Extract the [X, Y] coordinate from the center of the cell holding the provided text.  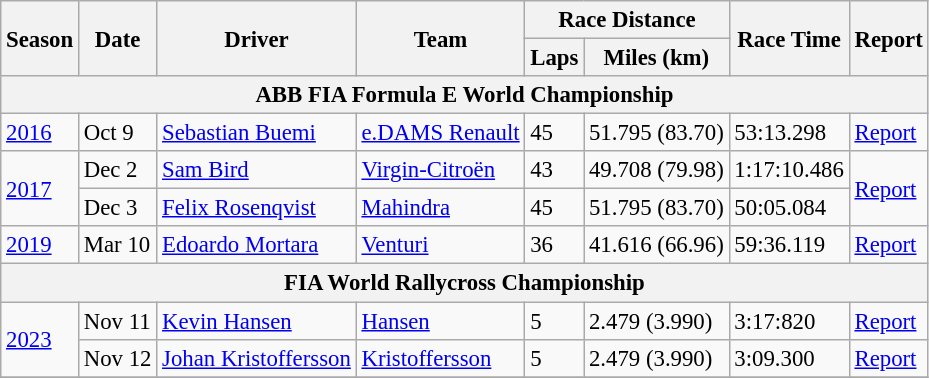
1:17:10.486 [789, 170]
Date [117, 38]
3:17:820 [789, 321]
Sebastian Buemi [256, 133]
Oct 9 [117, 133]
Laps [554, 58]
53:13.298 [789, 133]
Mar 10 [117, 245]
Kevin Hansen [256, 321]
Team [440, 38]
2017 [40, 188]
Kristoffersson [440, 358]
49.708 (79.98) [656, 170]
59:36.119 [789, 245]
Race Time [789, 38]
41.616 (66.96) [656, 245]
e.DAMS Renault [440, 133]
2023 [40, 340]
Dec 3 [117, 208]
Mahindra [440, 208]
Season [40, 38]
Nov 12 [117, 358]
Sam Bird [256, 170]
Driver [256, 38]
FIA World Rallycross Championship [464, 283]
43 [554, 170]
Race Distance [627, 20]
Virgin-Citroën [440, 170]
Miles (km) [656, 58]
Felix Rosenqvist [256, 208]
3:09.300 [789, 358]
2016 [40, 133]
Dec 2 [117, 170]
Hansen [440, 321]
Venturi [440, 245]
ABB FIA Formula E World Championship [464, 95]
Johan Kristoffersson [256, 358]
2019 [40, 245]
Nov 11 [117, 321]
50:05.084 [789, 208]
36 [554, 245]
Edoardo Mortara [256, 245]
